Detect which cell encompasses the target text, then output its (X, Y) center coordinate. 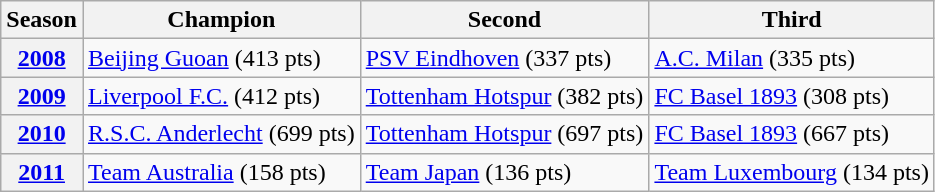
2008 (42, 58)
R.S.C. Anderlecht (699 pts) (221, 134)
2010 (42, 134)
Tottenham Hotspur (382 pts) (504, 96)
PSV Eindhoven (337 pts) (504, 58)
FC Basel 1893 (308 pts) (792, 96)
2011 (42, 172)
FC Basel 1893 (667 pts) (792, 134)
Liverpool F.C. (412 pts) (221, 96)
Team Australia (158 pts) (221, 172)
Third (792, 20)
Season (42, 20)
Team Japan (136 pts) (504, 172)
Beijing Guoan (413 pts) (221, 58)
2009 (42, 96)
Team Luxembourg (134 pts) (792, 172)
Second (504, 20)
A.C. Milan (335 pts) (792, 58)
Tottenham Hotspur (697 pts) (504, 134)
Champion (221, 20)
